Return the [x, y] coordinate for the center point of the cell that contains the specified text.  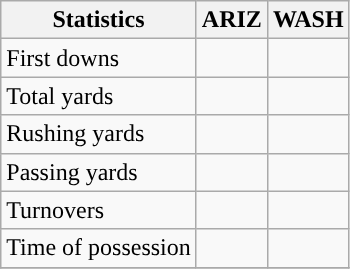
ARIZ [232, 20]
Statistics [99, 20]
Turnovers [99, 210]
First downs [99, 58]
Total yards [99, 96]
WASH [308, 20]
Passing yards [99, 172]
Time of possession [99, 248]
Rushing yards [99, 134]
